Pinpoint the cell where the given text exists, returning its (x, y) midpoint coordinate. 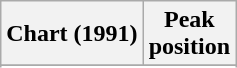
Chart (1991) (72, 34)
Peakposition (189, 34)
